Find where the given text appears and provide that cell's center as (X, Y) coordinate. 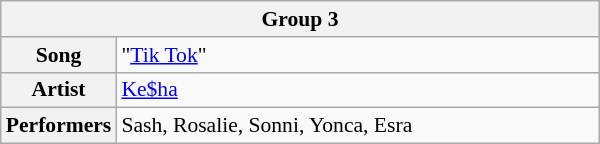
Sash, Rosalie, Sonni, Yonca, Esra (358, 126)
Group 3 (300, 19)
Ke$ha (358, 90)
Performers (59, 126)
Artist (59, 90)
"Tik Tok" (358, 55)
Song (59, 55)
